Return [x, y] of the center of cell containing provided text 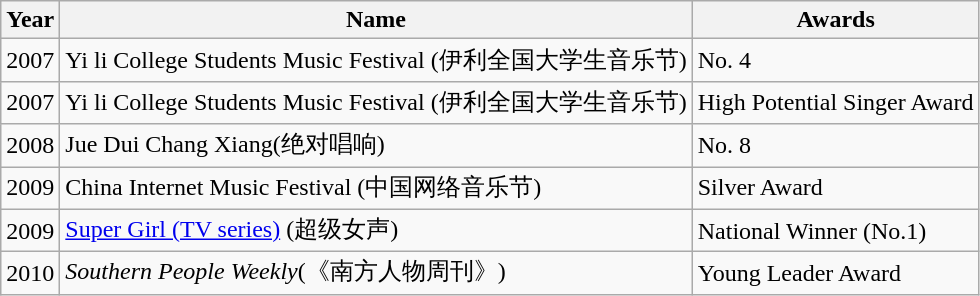
China Internet Music Festival (中国网络音乐节) [376, 188]
Year [30, 20]
National Winner (No.1) [836, 230]
Silver Award [836, 188]
High Potential Singer Award [836, 102]
Name [376, 20]
Jue Dui Chang Xiang(绝对唱响) [376, 146]
Awards [836, 20]
Super Girl (TV series) (超级女声) [376, 230]
No. 8 [836, 146]
Southern People Weekly(《南方人物周刊》) [376, 274]
2008 [30, 146]
No. 4 [836, 60]
2010 [30, 274]
Young Leader Award [836, 274]
